For the text-containing cell, return its midpoint in [x, y] coordinate format. 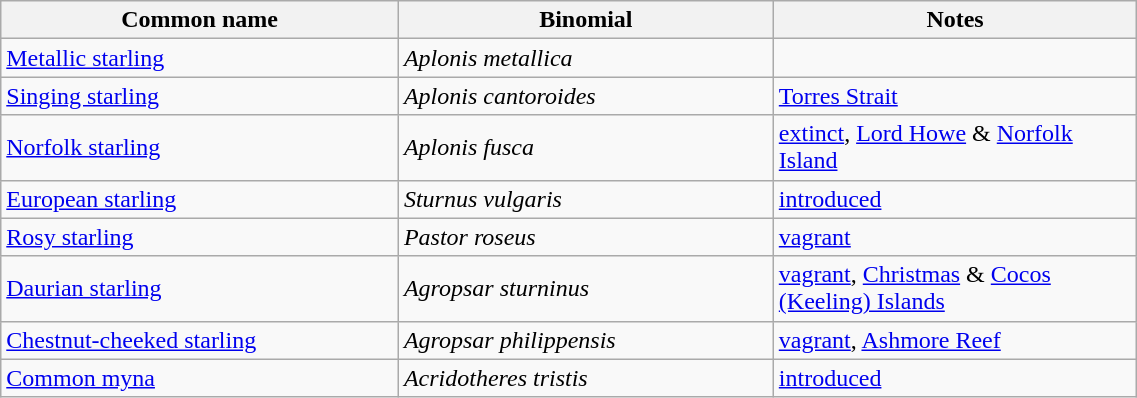
Agropsar philippensis [586, 340]
Singing starling [200, 96]
Common myna [200, 378]
Daurian starling [200, 288]
Aplonis metallica [586, 58]
Aplonis cantoroides [586, 96]
Chestnut-cheeked starling [200, 340]
Notes [955, 20]
Binomial [586, 20]
vagrant, Ashmore Reef [955, 340]
Norfolk starling [200, 148]
European starling [200, 199]
Pastor roseus [586, 237]
vagrant [955, 237]
vagrant, Christmas & Cocos (Keeling) Islands [955, 288]
Sturnus vulgaris [586, 199]
Acridotheres tristis [586, 378]
Rosy starling [200, 237]
extinct, Lord Howe & Norfolk Island [955, 148]
Metallic starling [200, 58]
Torres Strait [955, 96]
Agropsar sturninus [586, 288]
Aplonis fusca [586, 148]
Common name [200, 20]
